Capture the cell that displays the provided text and extract its [x, y] central coordinate. 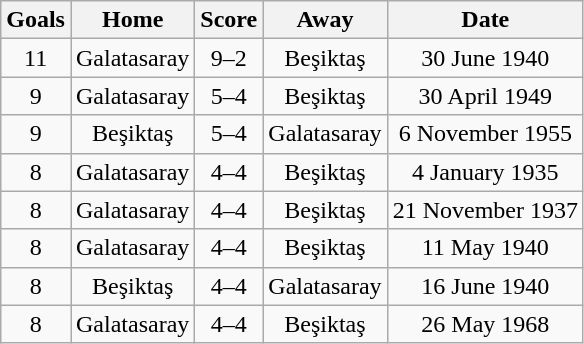
Date [485, 20]
11 [36, 58]
4 January 1935 [485, 172]
11 May 1940 [485, 248]
6 November 1955 [485, 134]
30 June 1940 [485, 58]
26 May 1968 [485, 324]
Away [325, 20]
9–2 [229, 58]
16 June 1940 [485, 286]
Home [132, 20]
21 November 1937 [485, 210]
Goals [36, 20]
Score [229, 20]
30 April 1949 [485, 96]
